Provide the (x, y) coordinate of the cell's center where the given text is located.  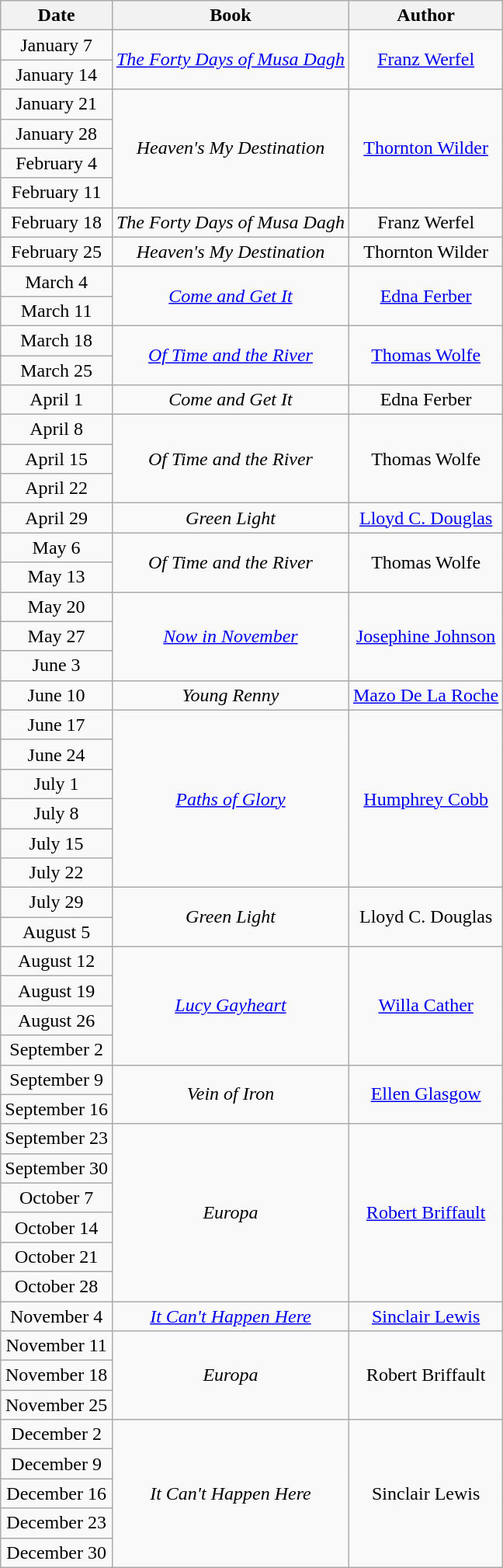
Author (425, 16)
August 12 (57, 961)
October 21 (57, 1257)
March 25 (57, 370)
June 17 (57, 725)
May 27 (57, 636)
Paths of Glory (230, 798)
May 20 (57, 607)
February 18 (57, 222)
December 2 (57, 1434)
November 18 (57, 1375)
January 28 (57, 134)
July 22 (57, 873)
December 30 (57, 1552)
September 16 (57, 1109)
August 5 (57, 932)
Now in November (230, 636)
July 1 (57, 784)
Humphrey Cobb (425, 798)
August 19 (57, 991)
October 14 (57, 1227)
Josephine Johnson (425, 636)
April 22 (57, 488)
April 1 (57, 400)
June 3 (57, 666)
Book (230, 16)
June 10 (57, 695)
February 4 (57, 163)
Willa Cather (425, 1006)
March 18 (57, 340)
April 15 (57, 459)
August 26 (57, 1020)
September 23 (57, 1139)
March 11 (57, 311)
November 11 (57, 1346)
Date (57, 16)
January 14 (57, 75)
December 16 (57, 1493)
September 30 (57, 1168)
April 29 (57, 518)
January 7 (57, 45)
May 6 (57, 548)
Vein of Iron (230, 1094)
Ellen Glasgow (425, 1094)
October 7 (57, 1198)
July 8 (57, 813)
December 23 (57, 1523)
September 9 (57, 1080)
Mazo De La Roche (425, 695)
September 2 (57, 1050)
November 25 (57, 1405)
June 24 (57, 754)
February 25 (57, 252)
February 11 (57, 193)
March 4 (57, 281)
April 8 (57, 429)
July 29 (57, 902)
October 28 (57, 1286)
Young Renny (230, 695)
July 15 (57, 843)
Lucy Gayheart (230, 1006)
January 21 (57, 104)
November 4 (57, 1316)
December 9 (57, 1464)
May 13 (57, 577)
